Scan for the cell matching the given text and deliver its (x, y) coordinate at center. 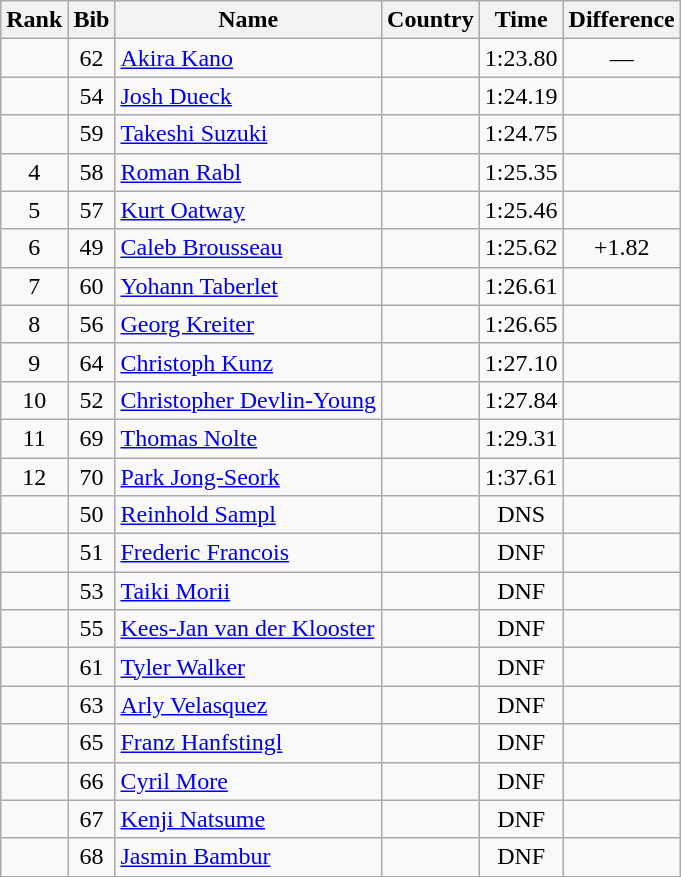
Georg Kreiter (248, 324)
Country (431, 20)
11 (34, 438)
65 (92, 743)
60 (92, 286)
49 (92, 248)
Takeshi Suzuki (248, 134)
8 (34, 324)
1:29.31 (521, 438)
Frederic Francois (248, 553)
1:25.35 (521, 172)
Jasmin Bambur (248, 857)
53 (92, 591)
63 (92, 705)
1:25.62 (521, 248)
5 (34, 210)
1:24.19 (521, 96)
Cyril More (248, 781)
54 (92, 96)
Yohann Taberlet (248, 286)
Arly Velasquez (248, 705)
Time (521, 20)
59 (92, 134)
1:24.75 (521, 134)
Thomas Nolte (248, 438)
Tyler Walker (248, 667)
61 (92, 667)
52 (92, 400)
Taiki Morii (248, 591)
Caleb Brousseau (248, 248)
Christopher Devlin-Young (248, 400)
Franz Hanfstingl (248, 743)
Name (248, 20)
Difference (622, 20)
Christoph Kunz (248, 362)
55 (92, 629)
Akira Kano (248, 58)
Kenji Natsume (248, 819)
57 (92, 210)
58 (92, 172)
51 (92, 553)
Kurt Oatway (248, 210)
56 (92, 324)
12 (34, 477)
64 (92, 362)
62 (92, 58)
Park Jong-Seork (248, 477)
70 (92, 477)
1:26.65 (521, 324)
Bib (92, 20)
67 (92, 819)
66 (92, 781)
Reinhold Sampl (248, 515)
1:27.10 (521, 362)
6 (34, 248)
7 (34, 286)
1:23.80 (521, 58)
1:26.61 (521, 286)
69 (92, 438)
Josh Dueck (248, 96)
9 (34, 362)
50 (92, 515)
Roman Rabl (248, 172)
Rank (34, 20)
Kees-Jan van der Klooster (248, 629)
1:27.84 (521, 400)
1:37.61 (521, 477)
10 (34, 400)
+1.82 (622, 248)
68 (92, 857)
DNS (521, 515)
1:25.46 (521, 210)
4 (34, 172)
— (622, 58)
